Return [x, y] of the center of cell containing provided text 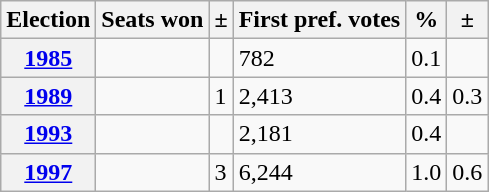
% [426, 20]
2,413 [320, 96]
6,244 [320, 172]
782 [320, 58]
2,181 [320, 134]
0.3 [468, 96]
1989 [48, 96]
1.0 [426, 172]
First pref. votes [320, 20]
1993 [48, 134]
Seats won [152, 20]
0.1 [426, 58]
1997 [48, 172]
1 [221, 96]
0.6 [468, 172]
Election [48, 20]
3 [221, 172]
1985 [48, 58]
